Identify which cell holds the provided text, then report its [X, Y] central coordinate. 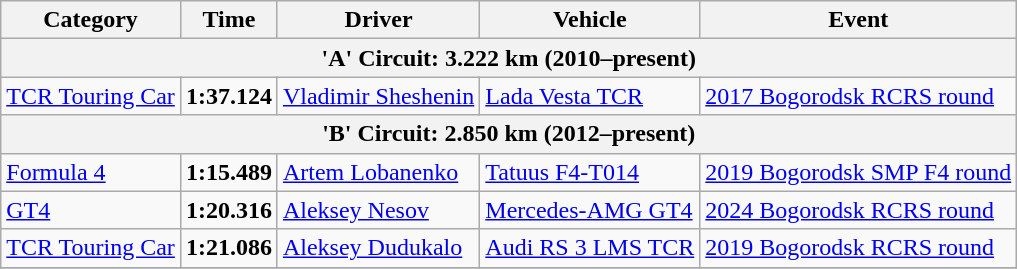
Lada Vesta TCR [590, 96]
2019 Bogorodsk RCRS round [858, 248]
Driver [378, 20]
1:20.316 [228, 210]
Tatuus F4-T014 [590, 172]
2019 Bogorodsk SMP F4 round [858, 172]
'B' Circuit: 2.850 km (2012–present) [509, 134]
Mercedes-AMG GT4 [590, 210]
GT4 [91, 210]
1:37.124 [228, 96]
Category [91, 20]
Time [228, 20]
1:15.489 [228, 172]
1:21.086 [228, 248]
2024 Bogorodsk RCRS round [858, 210]
Artem Lobanenko [378, 172]
Audi RS 3 LMS TCR [590, 248]
Vehicle [590, 20]
2017 Bogorodsk RCRS round [858, 96]
Vladimir Sheshenin [378, 96]
Aleksey Nesov [378, 210]
Event [858, 20]
'A' Circuit: 3.222 km (2010–present) [509, 58]
Formula 4 [91, 172]
Aleksey Dudukalo [378, 248]
